Find where the given text appears and provide that cell's center as (x, y) coordinate. 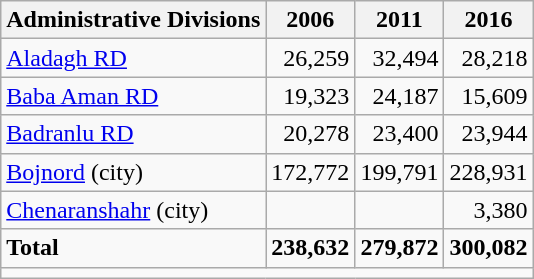
28,218 (488, 58)
3,380 (488, 210)
199,791 (400, 172)
15,609 (488, 96)
238,632 (310, 248)
Chenaranshahr (city) (134, 210)
172,772 (310, 172)
26,259 (310, 58)
228,931 (488, 172)
23,944 (488, 134)
23,400 (400, 134)
Baba Aman RD (134, 96)
Administrative Divisions (134, 20)
Total (134, 248)
279,872 (400, 248)
2006 (310, 20)
2011 (400, 20)
20,278 (310, 134)
Bojnord (city) (134, 172)
2016 (488, 20)
300,082 (488, 248)
24,187 (400, 96)
Badranlu RD (134, 134)
32,494 (400, 58)
19,323 (310, 96)
Aladagh RD (134, 58)
